For the text-containing cell, return its midpoint in (x, y) coordinate format. 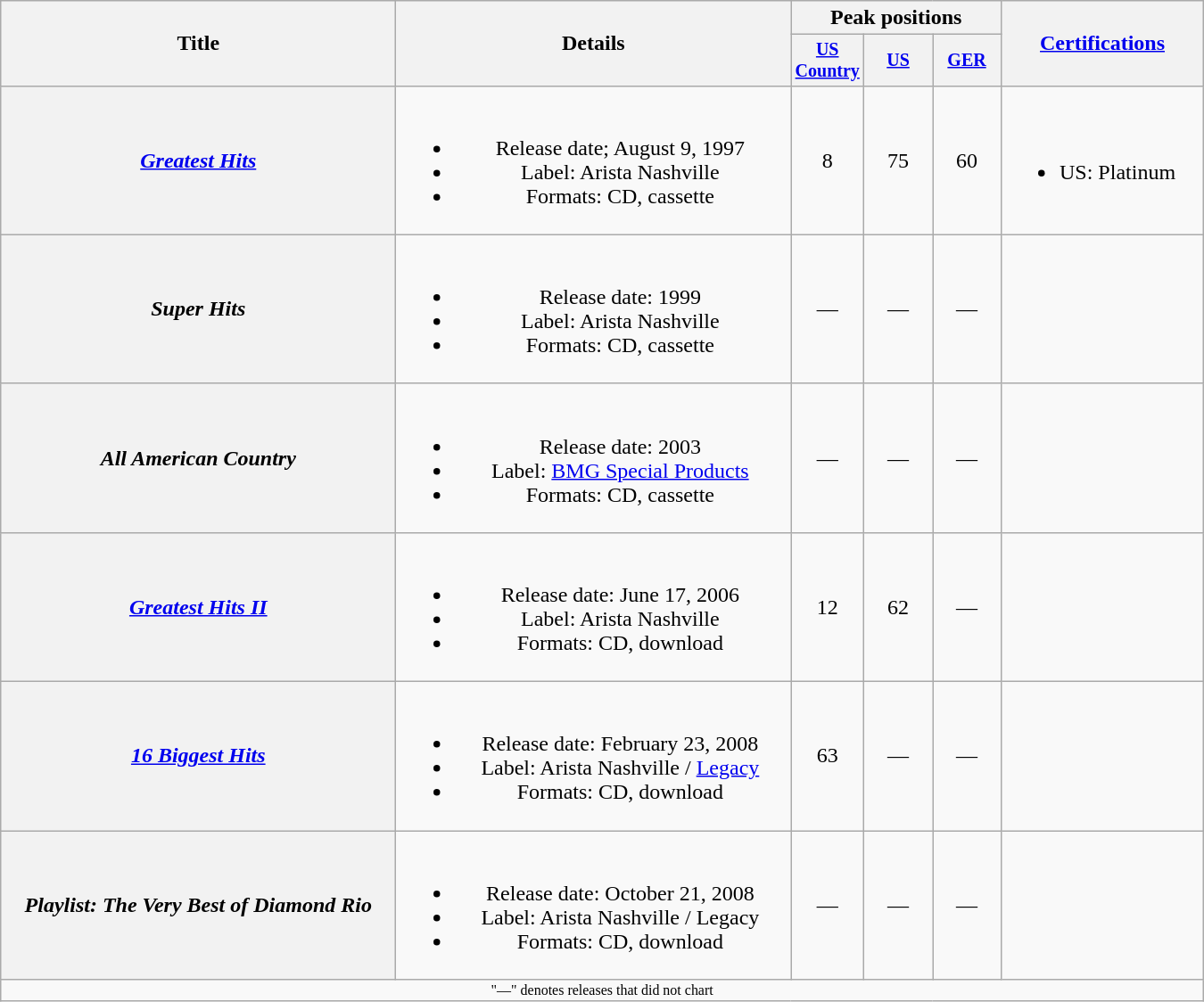
All American Country (198, 458)
Details (594, 44)
Release date: October 21, 2008Label: Arista Nashville / LegacyFormats: CD, download (594, 906)
Release date: February 23, 2008Label: Arista Nashville / LegacyFormats: CD, download (594, 756)
Release date: June 17, 2006Label: Arista NashvilleFormats: CD, download (594, 606)
"—" denotes releases that did not chart (603, 990)
GER (967, 61)
US Country (828, 61)
62 (899, 606)
75 (899, 160)
63 (828, 756)
Super Hits (198, 308)
Release date: 1999Label: Arista NashvilleFormats: CD, cassette (594, 308)
US (899, 61)
60 (967, 160)
Peak positions (896, 18)
Playlist: The Very Best of Diamond Rio (198, 906)
12 (828, 606)
Certifications (1102, 44)
Greatest Hits II (198, 606)
US: Platinum (1102, 160)
8 (828, 160)
Release date; August 9, 1997Label: Arista NashvilleFormats: CD, cassette (594, 160)
16 Biggest Hits (198, 756)
Greatest Hits (198, 160)
Release date: 2003Label: BMG Special ProductsFormats: CD, cassette (594, 458)
Title (198, 44)
